Return the (x, y) coordinate for the center point of the cell that contains the specified text.  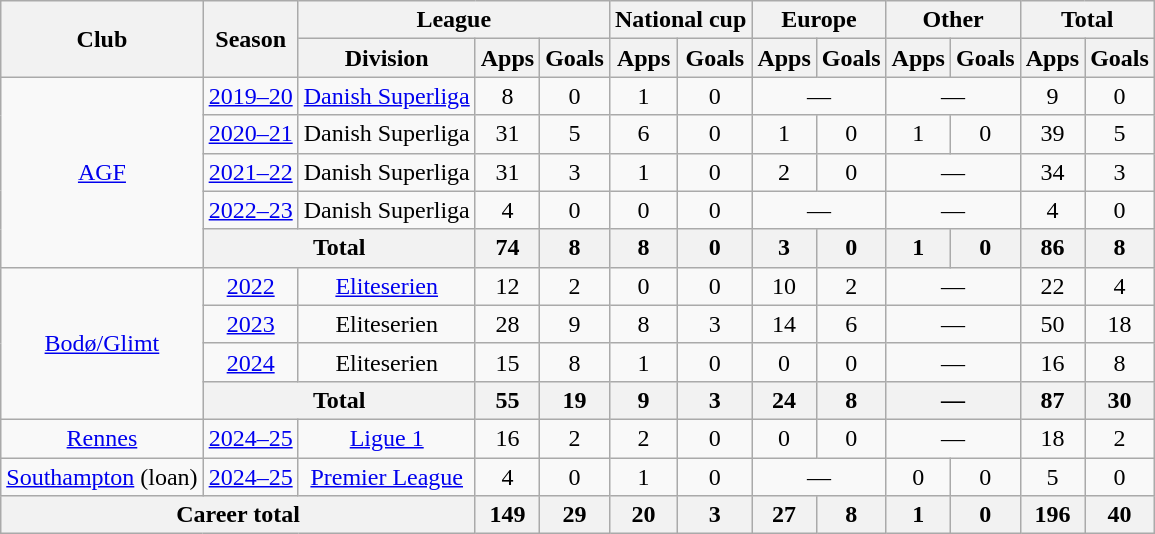
Other (953, 20)
19 (575, 400)
50 (1052, 324)
Premier League (386, 477)
55 (507, 400)
34 (1052, 172)
2024 (250, 362)
2022 (250, 286)
Southampton (loan) (102, 477)
28 (507, 324)
14 (784, 324)
20 (643, 515)
2019–20 (250, 96)
Club (102, 39)
Rennes (102, 438)
Division (386, 58)
2020–21 (250, 134)
2021–22 (250, 172)
40 (1120, 515)
12 (507, 286)
87 (1052, 400)
27 (784, 515)
29 (575, 515)
22 (1052, 286)
Ligue 1 (386, 438)
39 (1052, 134)
Bodø/Glimt (102, 343)
Career total (238, 515)
10 (784, 286)
Europe (819, 20)
2023 (250, 324)
Season (250, 39)
AGF (102, 172)
30 (1120, 400)
League (454, 20)
24 (784, 400)
National cup (680, 20)
74 (507, 248)
149 (507, 515)
15 (507, 362)
2022–23 (250, 210)
196 (1052, 515)
86 (1052, 248)
